Detect which cell encompasses the target text, then output its [X, Y] center coordinate. 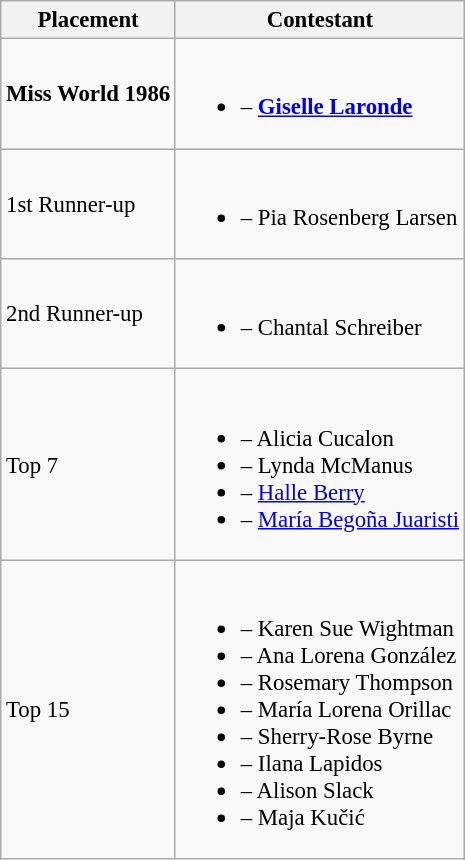
– Chantal Schreiber [320, 314]
1st Runner-up [88, 204]
– Karen Sue Wightman – Ana Lorena González – Rosemary Thompson – María Lorena Orillac – Sherry-Rose Byrne – Ilana Lapidos – Alison Slack – Maja Kučić [320, 710]
– Giselle Laronde [320, 94]
Top 15 [88, 710]
– Pia Rosenberg Larsen [320, 204]
Contestant [320, 20]
2nd Runner-up [88, 314]
Placement [88, 20]
Miss World 1986 [88, 94]
– Alicia Cucalon – Lynda McManus – Halle Berry – María Begoña Juaristi [320, 464]
Top 7 [88, 464]
